Output the [X, Y] coordinate of the center of the cell containing the given text.  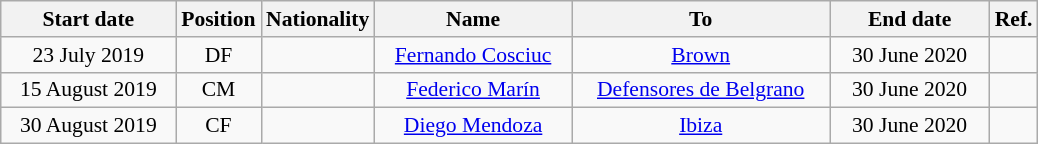
Ibiza [701, 126]
Defensores de Belgrano [701, 90]
Position [218, 19]
CM [218, 90]
Name [473, 19]
To [701, 19]
Nationality [318, 19]
Fernando Cosciuc [473, 55]
23 July 2019 [88, 55]
CF [218, 126]
End date [910, 19]
Diego Mendoza [473, 126]
DF [218, 55]
Start date [88, 19]
Ref. [1014, 19]
Brown [701, 55]
Federico Marín [473, 90]
30 August 2019 [88, 126]
15 August 2019 [88, 90]
